Identify which cell holds the provided text, then report its [X, Y] central coordinate. 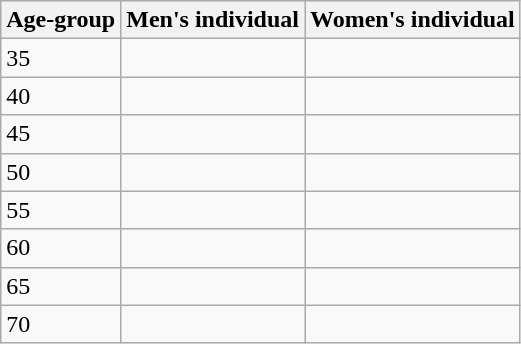
Women's individual [412, 20]
65 [61, 286]
50 [61, 172]
55 [61, 210]
70 [61, 324]
60 [61, 248]
Men's individual [213, 20]
45 [61, 134]
Age-group [61, 20]
40 [61, 96]
35 [61, 58]
